Capture the cell that displays the provided text and extract its [x, y] central coordinate. 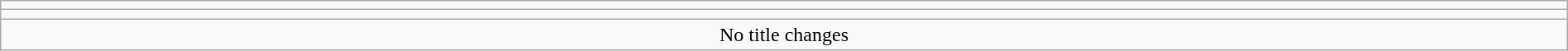
No title changes [784, 35]
